Find where the given text appears and provide that cell's center as [x, y] coordinate. 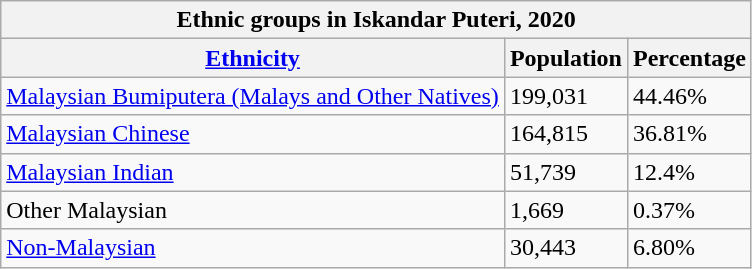
36.81% [689, 134]
30,443 [566, 248]
51,739 [566, 172]
Ethnicity [253, 58]
Ethnic groups in Iskandar Puteri, 2020 [376, 20]
Other Malaysian [253, 210]
12.4% [689, 172]
199,031 [566, 96]
6.80% [689, 248]
Malaysian Bumiputera (Malays and Other Natives) [253, 96]
Population [566, 58]
Percentage [689, 58]
Malaysian Indian [253, 172]
44.46% [689, 96]
164,815 [566, 134]
1,669 [566, 210]
Non-Malaysian [253, 248]
Malaysian Chinese [253, 134]
0.37% [689, 210]
